For the text-containing cell, return its midpoint in (X, Y) coordinate format. 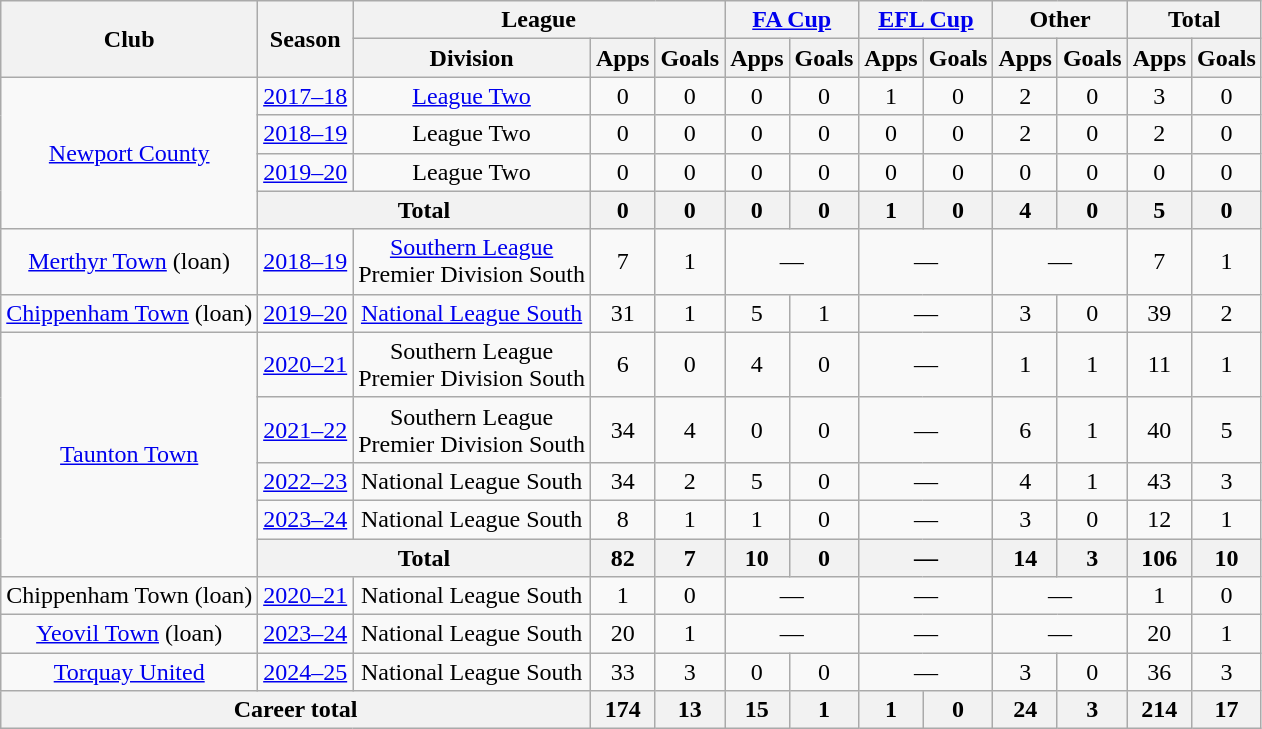
214 (1159, 710)
43 (1159, 481)
174 (622, 710)
36 (1159, 672)
FA Cup (792, 20)
Career total (296, 710)
11 (1159, 364)
Yeovil Town (loan) (130, 634)
40 (1159, 430)
Torquay United (130, 672)
2024–25 (306, 672)
2021–22 (306, 430)
Season (306, 39)
14 (1025, 557)
Division (472, 58)
Other (1060, 20)
106 (1159, 557)
13 (690, 710)
2017–18 (306, 96)
EFL Cup (926, 20)
39 (1159, 313)
15 (757, 710)
2022–23 (306, 481)
Merthyr Town (loan) (130, 262)
8 (622, 519)
Club (130, 39)
17 (1227, 710)
12 (1159, 519)
League (539, 20)
Taunton Town (130, 454)
31 (622, 313)
33 (622, 672)
Newport County (130, 153)
24 (1025, 710)
82 (622, 557)
